Detect which cell encompasses the target text, then output its [X, Y] center coordinate. 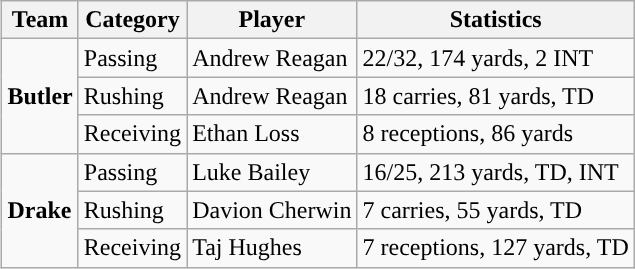
Taj Hughes [272, 248]
Davion Cherwin [272, 210]
Team [40, 20]
7 carries, 55 yards, TD [496, 210]
18 carries, 81 yards, TD [496, 96]
Statistics [496, 20]
Ethan Loss [272, 134]
Luke Bailey [272, 172]
16/25, 213 yards, TD, INT [496, 172]
8 receptions, 86 yards [496, 134]
Player [272, 20]
22/32, 174 yards, 2 INT [496, 58]
Category [132, 20]
Drake [40, 210]
Butler [40, 96]
7 receptions, 127 yards, TD [496, 248]
